Provide the [x, y] coordinate of the cell's center where the given text is located.  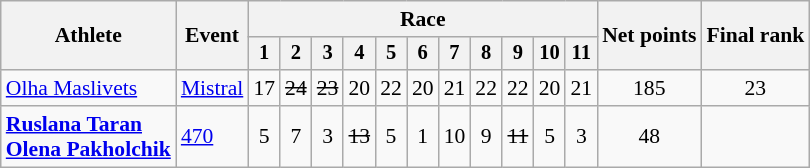
48 [649, 136]
2 [296, 54]
Athlete [88, 36]
4 [359, 54]
24 [296, 88]
8 [486, 54]
Mistral [212, 88]
Final rank [755, 36]
6 [423, 54]
Net points [649, 36]
Ruslana TaranOlena Pakholchik [88, 136]
Event [212, 36]
470 [212, 136]
13 [359, 136]
185 [649, 88]
Olha Maslivets [88, 88]
Race [422, 19]
17 [264, 88]
